From the cell containing the given text, extract its center point as [X, Y] coordinate. 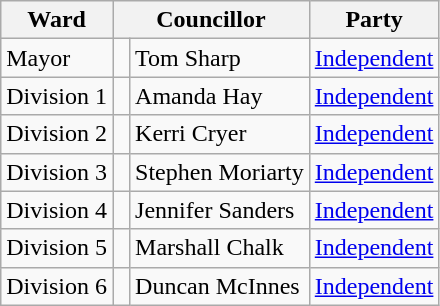
Party [374, 20]
Division 3 [57, 172]
Tom Sharp [220, 58]
Division 6 [57, 286]
Jennifer Sanders [220, 210]
Division 4 [57, 210]
Amanda Hay [220, 96]
Kerri Cryer [220, 134]
Duncan McInnes [220, 286]
Councillor [210, 20]
Marshall Chalk [220, 248]
Ward [57, 20]
Division 5 [57, 248]
Division 1 [57, 96]
Stephen Moriarty [220, 172]
Division 2 [57, 134]
Mayor [57, 58]
